Identify which cell holds the provided text, then report its (X, Y) central coordinate. 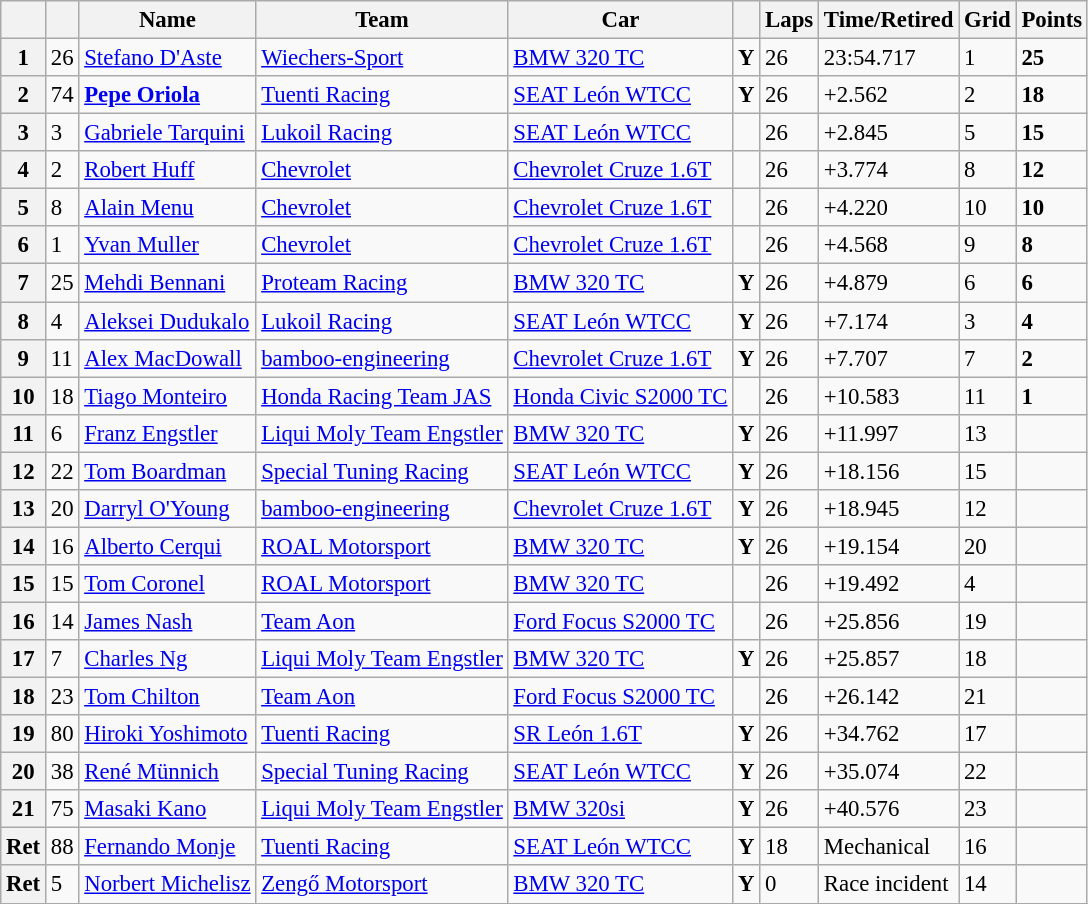
Tom Coronel (168, 584)
+4.879 (889, 283)
+7.707 (889, 358)
Fernando Monje (168, 847)
Car (620, 20)
+40.576 (889, 809)
BMW 320si (620, 809)
+19.154 (889, 546)
+18.156 (889, 471)
Wiechers-Sport (382, 58)
Laps (790, 20)
+35.074 (889, 772)
Grid (988, 20)
38 (62, 772)
James Nash (168, 621)
+11.997 (889, 433)
75 (62, 809)
+2.562 (889, 95)
+2.845 (889, 133)
Team (382, 20)
Stefano D'Aste (168, 58)
+25.857 (889, 659)
+4.568 (889, 245)
René Münnich (168, 772)
Norbert Michelisz (168, 885)
Robert Huff (168, 170)
74 (62, 95)
Race incident (889, 885)
88 (62, 847)
Alberto Cerqui (168, 546)
Mehdi Bennani (168, 283)
+10.583 (889, 396)
+34.762 (889, 734)
Time/Retired (889, 20)
+7.174 (889, 321)
+19.492 (889, 584)
Mechanical (889, 847)
80 (62, 734)
Franz Engstler (168, 433)
Darryl O'Young (168, 509)
Honda Civic S2000 TC (620, 396)
Tom Boardman (168, 471)
Alex MacDowall (168, 358)
0 (790, 885)
+3.774 (889, 170)
Tom Chilton (168, 697)
Name (168, 20)
Aleksei Dudukalo (168, 321)
Charles Ng (168, 659)
Zengő Motorsport (382, 885)
Honda Racing Team JAS (382, 396)
SR León 1.6T (620, 734)
+25.856 (889, 621)
23:54.717 (889, 58)
+4.220 (889, 208)
Pepe Oriola (168, 95)
Proteam Racing (382, 283)
Hiroki Yoshimoto (168, 734)
Yvan Muller (168, 245)
+18.945 (889, 509)
Points (1052, 20)
Masaki Kano (168, 809)
Gabriele Tarquini (168, 133)
+26.142 (889, 697)
Tiago Monteiro (168, 396)
Alain Menu (168, 208)
